Locate the cell with the specified text and output its (X, Y) center coordinate. 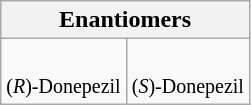
(R)-Donepezil (64, 72)
Enantiomers (126, 20)
(S)-Donepezil (188, 72)
